For the text-containing cell, return its midpoint in [x, y] coordinate format. 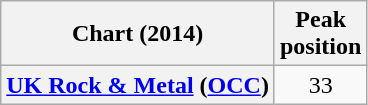
Chart (2014) [138, 34]
UK Rock & Metal (OCC) [138, 85]
Peakposition [320, 34]
33 [320, 85]
